Scan for the cell matching the given text and deliver its [X, Y] coordinate at center. 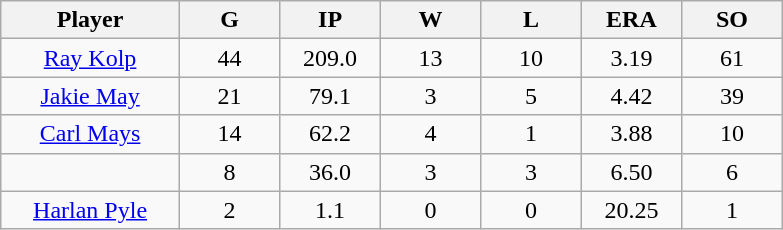
5 [531, 96]
62.2 [330, 134]
4.42 [631, 96]
W [430, 20]
Player [90, 20]
20.25 [631, 210]
79.1 [330, 96]
Harlan Pyle [90, 210]
39 [732, 96]
1.1 [330, 210]
36.0 [330, 172]
6 [732, 172]
6.50 [631, 172]
Jakie May [90, 96]
SO [732, 20]
G [229, 20]
44 [229, 58]
8 [229, 172]
13 [430, 58]
209.0 [330, 58]
L [531, 20]
3.88 [631, 134]
4 [430, 134]
ERA [631, 20]
14 [229, 134]
3.19 [631, 58]
Ray Kolp [90, 58]
IP [330, 20]
61 [732, 58]
21 [229, 96]
2 [229, 210]
Carl Mays [90, 134]
